From the cell containing the given text, extract its center point as [x, y] coordinate. 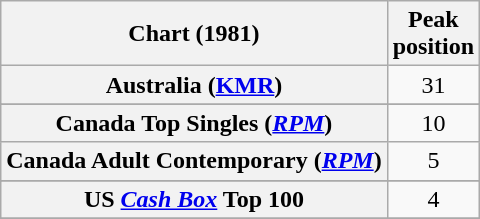
31 [433, 85]
Chart (1981) [194, 34]
10 [433, 123]
5 [433, 161]
4 [433, 199]
US Cash Box Top 100 [194, 199]
Peakposition [433, 34]
Australia (KMR) [194, 85]
Canada Top Singles (RPM) [194, 123]
Canada Adult Contemporary (RPM) [194, 161]
